Capture the cell that displays the provided text and extract its [X, Y] central coordinate. 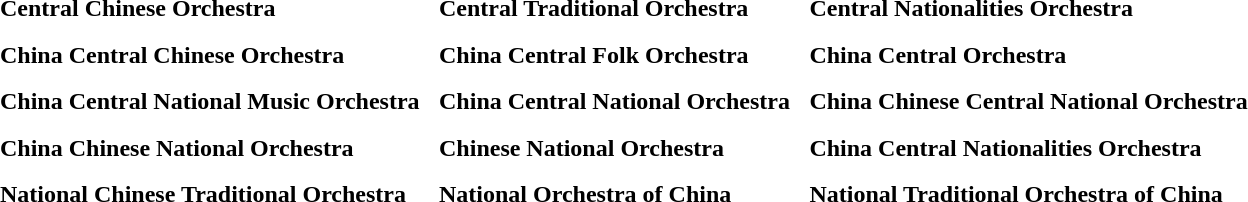
China Central Folk Orchestra [615, 55]
China Central National Orchestra [615, 101]
Chinese National Orchestra [615, 148]
